For the text-containing cell, return its midpoint in [X, Y] coordinate format. 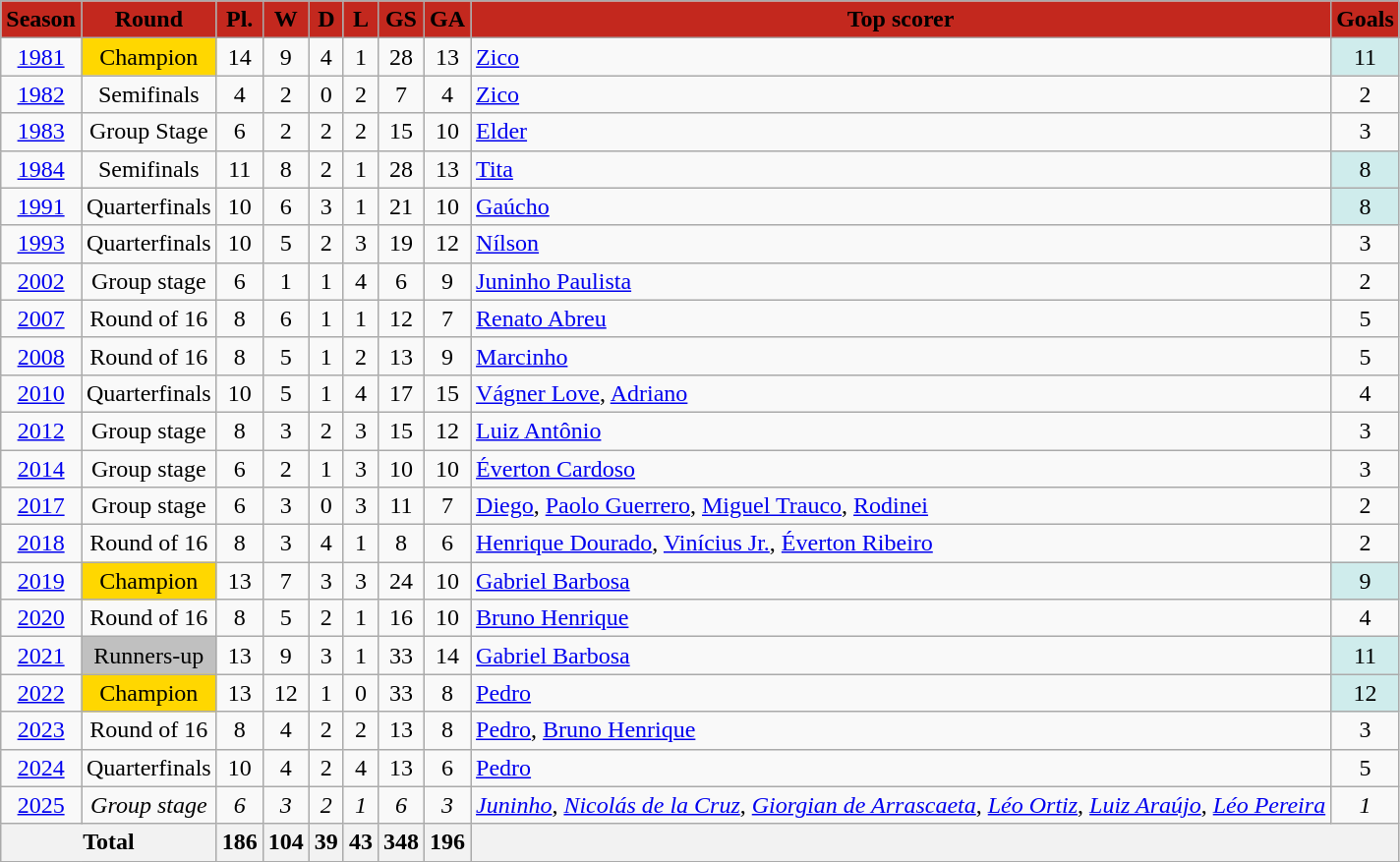
186 [240, 842]
Group Stage [148, 132]
L [360, 20]
1982 [41, 94]
Vágner Love, Adriano [901, 393]
Diego, Paolo Guerrero, Miguel Trauco, Rodinei [901, 506]
21 [401, 206]
2018 [41, 544]
1981 [41, 57]
Goals [1366, 20]
1993 [41, 244]
Luiz Antônio [901, 431]
2002 [41, 281]
GS [401, 20]
Juninho, Nicolás de la Cruz, Giorgian de Arrascaeta, Léo Ortiz, Luiz Araújo, Léo Pereira [901, 805]
17 [401, 393]
Nílson [901, 244]
2012 [41, 431]
Top scorer [901, 20]
Elder [901, 132]
2021 [41, 656]
2010 [41, 393]
2024 [41, 768]
2007 [41, 318]
16 [401, 618]
39 [326, 842]
348 [401, 842]
GA [446, 20]
W [285, 20]
Pl. [240, 20]
196 [446, 842]
24 [401, 581]
2008 [41, 356]
2023 [41, 730]
1984 [41, 169]
Gaúcho [901, 206]
Juninho Paulista [901, 281]
D [326, 20]
19 [401, 244]
2014 [41, 469]
2022 [41, 693]
Renato Abreu [901, 318]
2017 [41, 506]
Round [148, 20]
Total [108, 842]
2020 [41, 618]
Henrique Dourado, Vinícius Jr., Éverton Ribeiro [901, 544]
Éverton Cardoso [901, 469]
1983 [41, 132]
Tita [901, 169]
Season [41, 20]
Pedro, Bruno Henrique [901, 730]
1991 [41, 206]
Marcinho [901, 356]
2019 [41, 581]
2025 [41, 805]
Runners-up [148, 656]
43 [360, 842]
Bruno Henrique [901, 618]
104 [285, 842]
